Identify which cell holds the provided text, then report its (x, y) central coordinate. 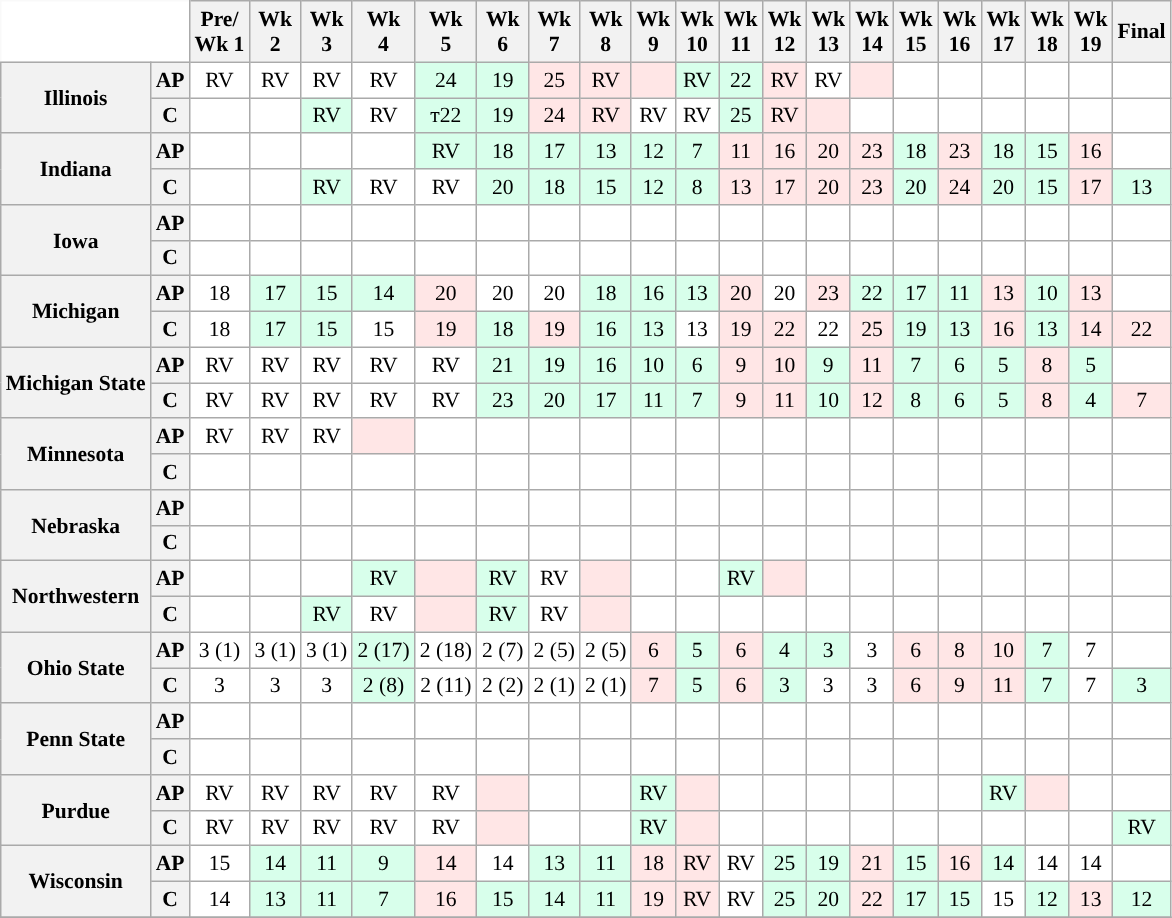
Wk17 (1003, 32)
Wk7 (554, 32)
Michigan State (76, 382)
Wk18 (1047, 32)
Wk16 (960, 32)
Pre/Wk 1 (219, 32)
2 (11) (446, 686)
Wk3 (326, 32)
Indiana (76, 170)
Iowa (76, 240)
Wk13 (828, 32)
Wisconsin (76, 882)
Wk15 (916, 32)
Wk6 (502, 32)
Minnesota (76, 454)
2 (17) (383, 650)
2 (7) (502, 650)
Wk14 (872, 32)
Northwestern (76, 596)
Final (1142, 32)
Wk9 (653, 32)
Nebraska (76, 526)
2 (2) (502, 686)
Wk19 (1091, 32)
2 (18) (446, 650)
Wk4 (383, 32)
Purdue (76, 810)
Ohio State (76, 668)
2 (8) (383, 686)
Wk8 (606, 32)
Illinois (76, 98)
т22 (446, 116)
Penn State (76, 740)
Wk10 (697, 32)
Wk5 (446, 32)
Wk11 (741, 32)
Wk12 (785, 32)
Wk2 (274, 32)
Michigan (76, 312)
